Detect which cell encompasses the target text, then output its [x, y] center coordinate. 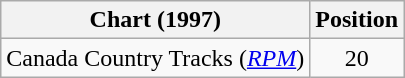
Canada Country Tracks (RPM) [156, 58]
20 [357, 58]
Position [357, 20]
Chart (1997) [156, 20]
